Capture the cell that displays the provided text and extract its [x, y] central coordinate. 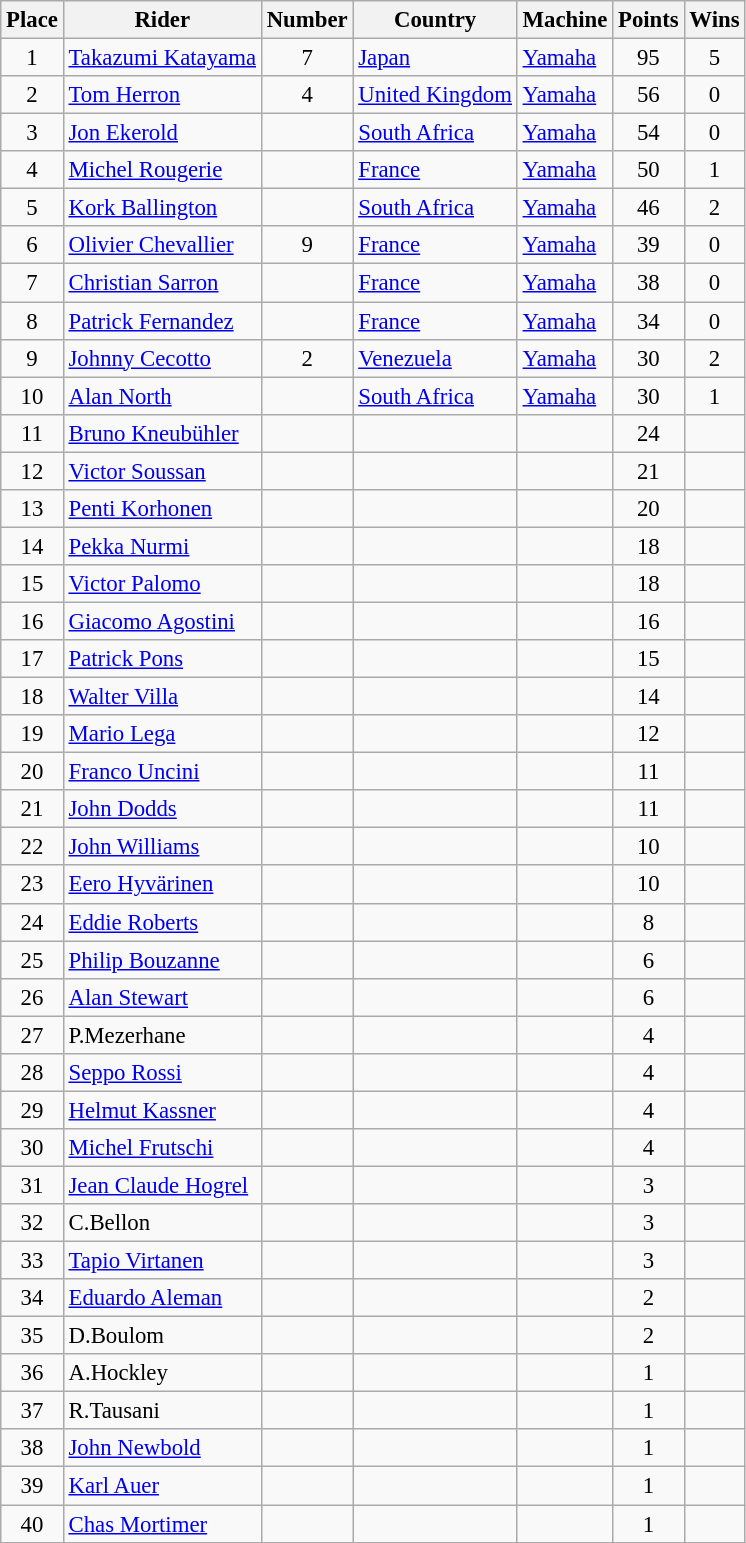
95 [648, 58]
Michel Frutschi [162, 1148]
Rider [162, 20]
Pekka Nurmi [162, 546]
22 [32, 847]
Wins [714, 20]
Alan Stewart [162, 997]
P.Mezerhane [162, 1035]
Jon Ekerold [162, 133]
19 [32, 734]
31 [32, 1185]
Takazumi Katayama [162, 58]
United Kingdom [435, 95]
56 [648, 95]
Johnny Cecotto [162, 358]
Kork Ballington [162, 208]
50 [648, 170]
Tapio Virtanen [162, 1261]
Alan North [162, 396]
D.Boulom [162, 1336]
36 [32, 1373]
23 [32, 885]
25 [32, 960]
Jean Claude Hogrel [162, 1185]
Venezuela [435, 358]
Mario Lega [162, 734]
Victor Palomo [162, 584]
Victor Soussan [162, 471]
Franco Uncini [162, 772]
Karl Auer [162, 1486]
John Newbold [162, 1449]
Eduardo Aleman [162, 1298]
Giacomo Agostini [162, 621]
Place [32, 20]
Country [435, 20]
46 [648, 208]
27 [32, 1035]
Machine [564, 20]
Penti Korhonen [162, 509]
Eero Hyvärinen [162, 885]
Olivier Chevallier [162, 245]
R.Tausani [162, 1411]
26 [32, 997]
Christian Sarron [162, 283]
Number [307, 20]
17 [32, 659]
Patrick Pons [162, 659]
Bruno Kneubühler [162, 433]
35 [32, 1336]
Chas Mortimer [162, 1524]
Walter Villa [162, 697]
John Williams [162, 847]
28 [32, 1073]
Points [648, 20]
32 [32, 1223]
29 [32, 1110]
Philip Bouzanne [162, 960]
Tom Herron [162, 95]
Helmut Kassner [162, 1110]
33 [32, 1261]
Seppo Rossi [162, 1073]
A.Hockley [162, 1373]
Patrick Fernandez [162, 321]
Michel Rougerie [162, 170]
John Dodds [162, 809]
C.Bellon [162, 1223]
13 [32, 509]
37 [32, 1411]
Japan [435, 58]
40 [32, 1524]
Eddie Roberts [162, 922]
54 [648, 133]
